Output the (X, Y) coordinate of the center of the cell containing the given text.  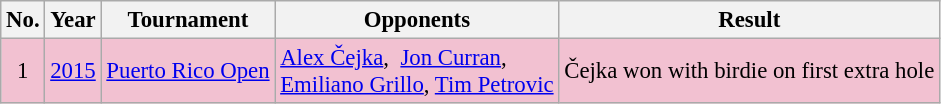
Year (73, 20)
Puerto Rico Open (188, 72)
Opponents (417, 20)
Result (750, 20)
1 (23, 72)
2015 (73, 72)
No. (23, 20)
Tournament (188, 20)
Čejka won with birdie on first extra hole (750, 72)
Alex Čejka, Jon Curran, Emiliano Grillo, Tim Petrovic (417, 72)
